Return [X, Y] of the center of cell containing provided text 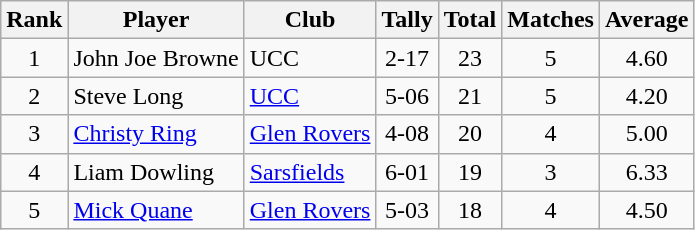
1 [34, 58]
Tally [407, 20]
Club [310, 20]
Player [156, 20]
20 [470, 134]
5.00 [646, 134]
Liam Dowling [156, 172]
4.60 [646, 58]
Rank [34, 20]
Steve Long [156, 96]
6-01 [407, 172]
18 [470, 210]
Christy Ring [156, 134]
2 [34, 96]
4-08 [407, 134]
5-06 [407, 96]
2-17 [407, 58]
Matches [551, 20]
21 [470, 96]
Sarsfields [310, 172]
John Joe Browne [156, 58]
Total [470, 20]
5-03 [407, 210]
Mick Quane [156, 210]
6.33 [646, 172]
19 [470, 172]
4.20 [646, 96]
4.50 [646, 210]
Average [646, 20]
23 [470, 58]
